Determine the (x, y) coordinate at the center of the cell enclosing the given text.  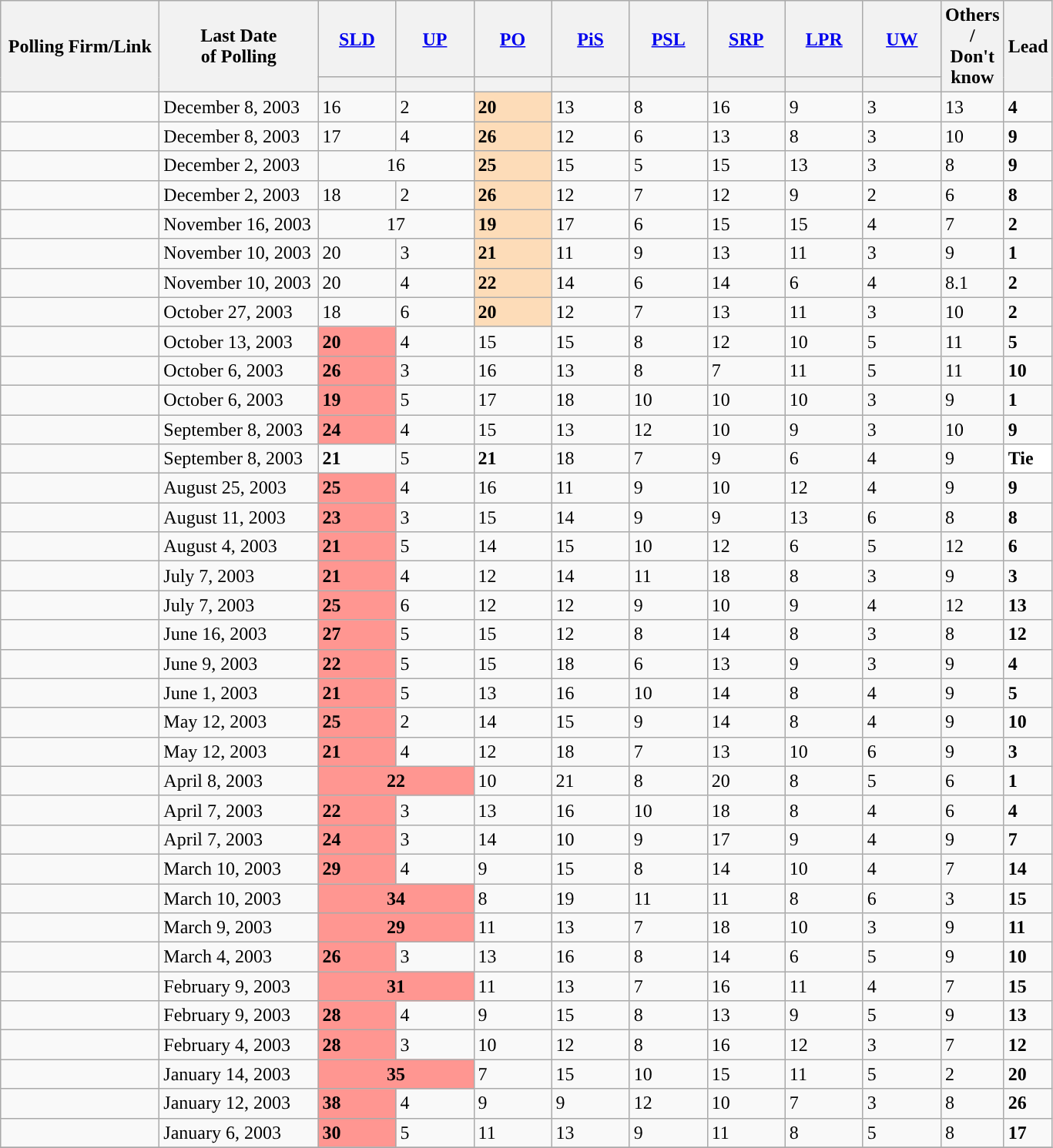
Polling Firm/Link (80, 46)
Others /Don't know (972, 46)
31 (396, 986)
January 6, 2003 (239, 1133)
23 (357, 517)
Tie (1028, 459)
UW (901, 38)
March 9, 2003 (239, 928)
Last Dateof Polling (239, 46)
PO (513, 38)
34 (396, 899)
August 4, 2003 (239, 547)
35 (396, 1074)
27 (357, 634)
January 14, 2003 (239, 1074)
LPR (824, 38)
February 4, 2003 (239, 1045)
Lead (1028, 46)
April 8, 2003 (239, 781)
UP (434, 38)
38 (357, 1103)
30 (357, 1133)
November 16, 2003 (239, 224)
August 11, 2003 (239, 517)
October 13, 2003 (239, 341)
August 25, 2003 (239, 488)
June 9, 2003 (239, 664)
October 27, 2003 (239, 312)
PSL (669, 38)
June 1, 2003 (239, 693)
SRP (746, 38)
March 4, 2003 (239, 957)
January 12, 2003 (239, 1103)
8.1 (972, 283)
SLD (357, 38)
PiS (590, 38)
June 16, 2003 (239, 634)
